Search for the cell housing the specified text and yield its [x, y] center coordinate. 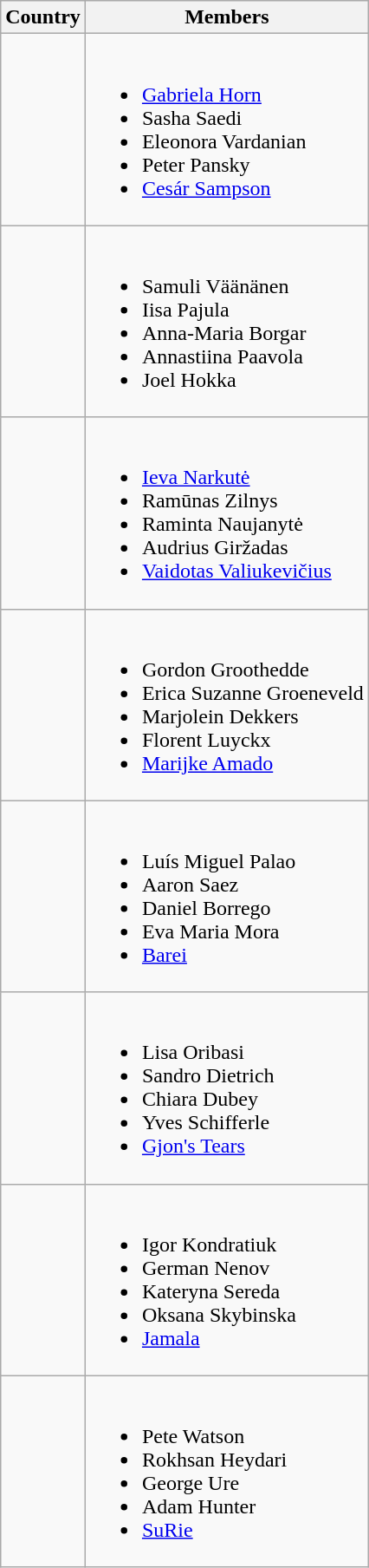
Country [43, 17]
Pete WatsonRokhsan HeydariGeorge UreAdam HunterSuRie [227, 1471]
Samuli VäänänenIisa PajulaAnna-Maria BorgarAnnastiina PaavolaJoel Hokka [227, 321]
Gordon GrootheddeErica Suzanne GroeneveldMarjolein DekkersFlorent LuyckxMarijke Amado [227, 704]
Luís Miguel PalaoAaron SaezDaniel BorregoEva Maria MoraBarei [227, 897]
Ieva NarkutėRamūnas ZilnysRaminta NaujanytėAudrius GiržadasVaidotas Valiukevičius [227, 513]
Members [227, 17]
Gabriela HornSasha SaediEleonora VardanianPeter PanskyCesár Sampson [227, 130]
Lisa OribasiSandro DietrichChiara DubeyYves SchifferleGjon's Tears [227, 1088]
Igor KondratiukGerman NenovKateryna SeredaOksana SkybinskaJamala [227, 1280]
